Locate the cell with the specified text and output its (x, y) center coordinate. 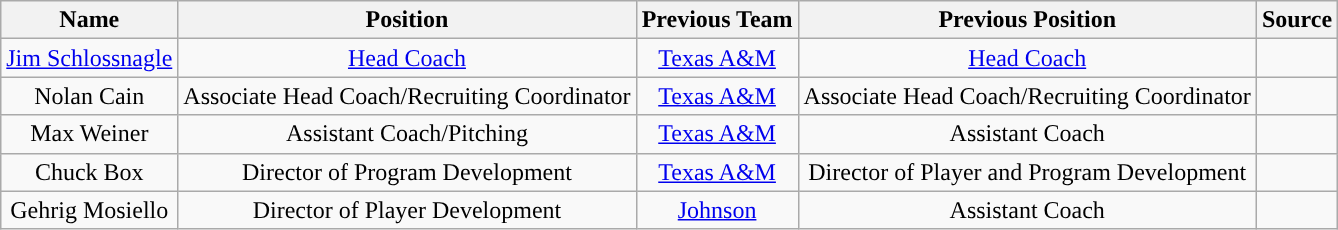
Director of Player and Program Development (1027, 172)
Jim Schlossnagle (90, 58)
Nolan Cain (90, 96)
Director of Player Development (407, 210)
Source (1296, 20)
Chuck Box (90, 172)
Position (407, 20)
Name (90, 20)
Previous Team (717, 20)
Assistant Coach/Pitching (407, 134)
Director of Program Development (407, 172)
Gehrig Mosiello (90, 210)
Previous Position (1027, 20)
Johnson (717, 210)
Max Weiner (90, 134)
